Detect which cell encompasses the target text, then output its (X, Y) center coordinate. 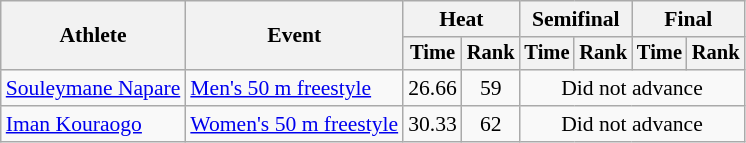
Heat (461, 19)
Semifinal (575, 19)
Athlete (94, 36)
Men's 50 m freestyle (294, 88)
Final (688, 19)
26.66 (432, 88)
Souleymane Napare (94, 88)
Women's 50 m freestyle (294, 124)
59 (491, 88)
62 (491, 124)
30.33 (432, 124)
Event (294, 36)
Iman Kouraogo (94, 124)
